Search for the cell housing the specified text and yield its (X, Y) center coordinate. 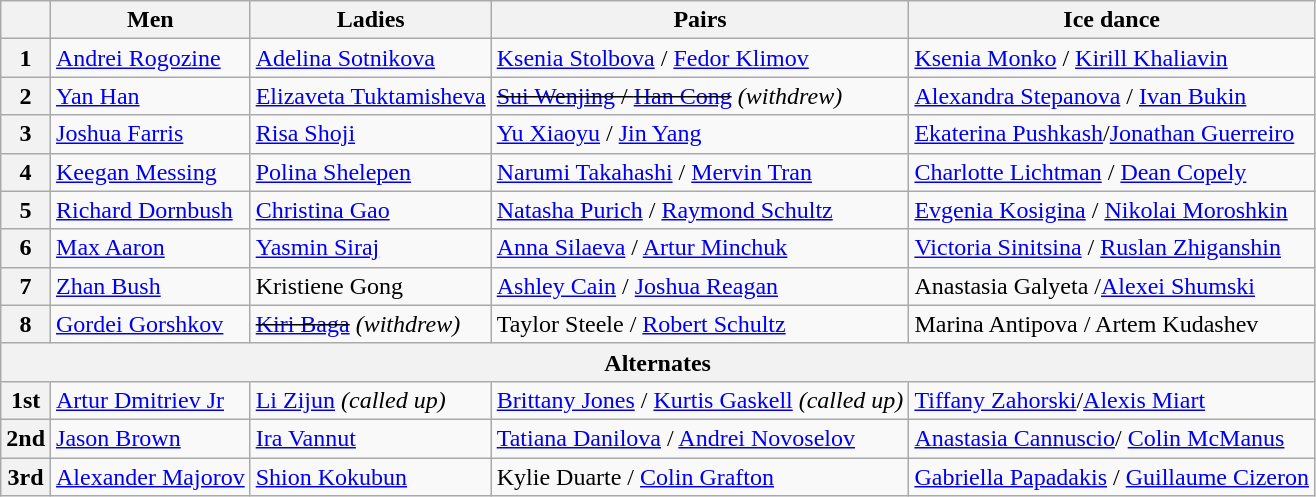
5 (26, 210)
Zhan Bush (151, 286)
Ice dance (1112, 20)
Risa Shoji (370, 134)
Pairs (700, 20)
Keegan Messing (151, 172)
Brittany Jones / Kurtis Gaskell (called up) (700, 400)
Victoria Sinitsina / Ruslan Zhiganshin (1112, 248)
Kiri Baga (withdrew) (370, 324)
Anna Silaeva / Artur Minchuk (700, 248)
6 (26, 248)
Andrei Rogozine (151, 58)
Tatiana Danilova / Andrei Novoselov (700, 438)
Narumi Takahashi / Mervin Tran (700, 172)
Yu Xiaoyu / Jin Yang (700, 134)
Ksenia Monko / Kirill Khaliavin (1112, 58)
Richard Dornbush (151, 210)
2nd (26, 438)
Kylie Duarte / Colin Grafton (700, 477)
Ira Vannut (370, 438)
Alexander Majorov (151, 477)
Christina Gao (370, 210)
1st (26, 400)
Gordei Gorshkov (151, 324)
Ladies (370, 20)
Artur Dmitriev Jr (151, 400)
Polina Shelepen (370, 172)
Yasmin Siraj (370, 248)
Anastasia Cannuscio/ Colin McManus (1112, 438)
Li Zijun (called up) (370, 400)
Ksenia Stolbova / Fedor Klimov (700, 58)
3rd (26, 477)
Max Aaron (151, 248)
2 (26, 96)
Tiffany Zahorski/Alexis Miart (1112, 400)
Kristiene Gong (370, 286)
Yan Han (151, 96)
Charlotte Lichtman / Dean Copely (1112, 172)
Adelina Sotnikova (370, 58)
Alternates (658, 362)
Taylor Steele / Robert Schultz (700, 324)
4 (26, 172)
Elizaveta Tuktamisheva (370, 96)
Men (151, 20)
Marina Antipova / Artem Kudashev (1112, 324)
Ashley Cain / Joshua Reagan (700, 286)
Jason Brown (151, 438)
Joshua Farris (151, 134)
Natasha Purich / Raymond Schultz (700, 210)
Sui Wenjing / Han Cong (withdrew) (700, 96)
8 (26, 324)
7 (26, 286)
Gabriella Papadakis / Guillaume Cizeron (1112, 477)
Evgenia Kosigina / Nikolai Moroshkin (1112, 210)
1 (26, 58)
Alexandra Stepanova / Ivan Bukin (1112, 96)
Ekaterina Pushkash/Jonathan Guerreiro (1112, 134)
Anastasia Galyeta /Alexei Shumski (1112, 286)
3 (26, 134)
Shion Kokubun (370, 477)
